Find where the given text appears and provide that cell's center as (X, Y) coordinate. 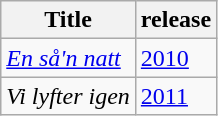
release (176, 20)
2010 (176, 58)
Title (68, 20)
2011 (176, 96)
Vi lyfter igen (68, 96)
En så'n natt (68, 58)
